Find where the given text appears and provide that cell's center as (x, y) coordinate. 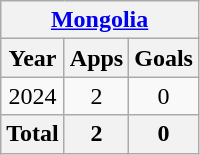
2024 (33, 96)
Year (33, 58)
Apps (96, 58)
Total (33, 134)
Mongolia (100, 20)
Goals (164, 58)
